Return the [X, Y] coordinate for the center point of the cell that contains the specified text.  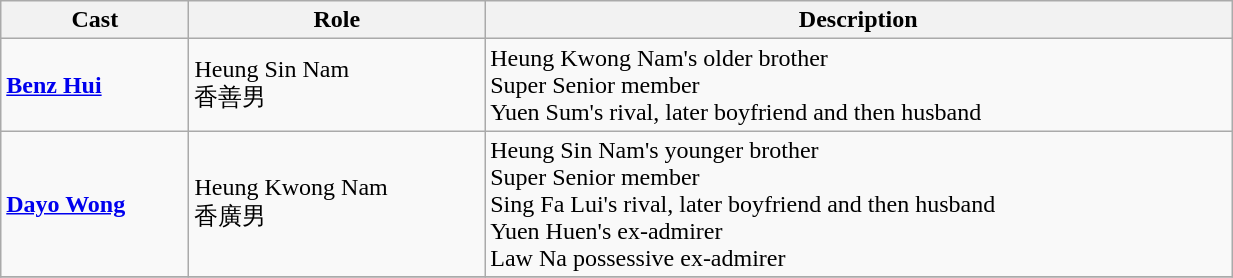
Role [337, 20]
Dayo Wong [95, 204]
Heung Kwong Nam's older brotherSuper Senior memberYuen Sum's rival, later boyfriend and then husband [858, 85]
Description [858, 20]
Benz Hui [95, 85]
Heung Sin Nam香善男 [337, 85]
Cast [95, 20]
Heung Kwong Nam香廣男 [337, 204]
